Identify which cell holds the provided text, then report its (x, y) central coordinate. 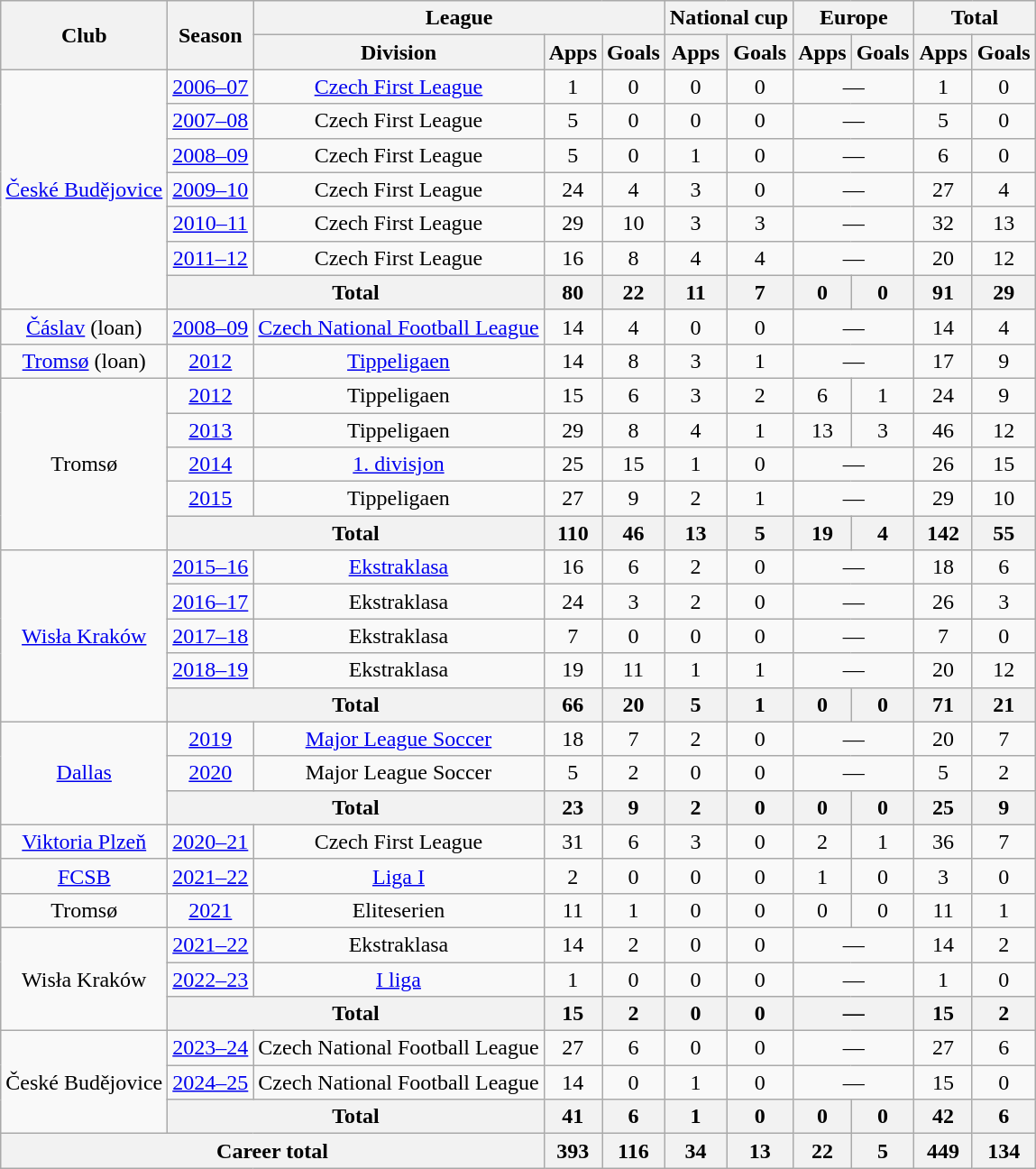
116 (634, 1151)
23 (573, 807)
Career total (272, 1151)
2014 (211, 465)
80 (573, 292)
66 (573, 704)
Club (85, 35)
2013 (211, 430)
21 (1004, 704)
2010–11 (211, 224)
National cup (729, 18)
Division (399, 52)
142 (943, 533)
2024–25 (211, 1082)
91 (943, 292)
2017–18 (211, 636)
2007–08 (211, 121)
2009–10 (211, 189)
League (459, 18)
Eliteserien (399, 910)
2020 (211, 773)
2016–17 (211, 602)
36 (943, 842)
2023–24 (211, 1048)
32 (943, 224)
449 (943, 1151)
393 (573, 1151)
FCSB (85, 876)
42 (943, 1117)
55 (1004, 533)
Viktoria Plzeň (85, 842)
2015–16 (211, 567)
31 (573, 842)
Čáslav (loan) (85, 327)
Season (211, 35)
2018–19 (211, 670)
2021 (211, 910)
2022–23 (211, 979)
110 (573, 533)
Europe (854, 18)
134 (1004, 1151)
2019 (211, 739)
2015 (211, 499)
Liga I (399, 876)
Tromsø (loan) (85, 361)
1. divisjon (399, 465)
41 (573, 1117)
2006–07 (211, 87)
34 (695, 1151)
2020–21 (211, 842)
2011–12 (211, 258)
71 (943, 704)
I liga (399, 979)
17 (943, 361)
Dallas (85, 773)
